Determine the (X, Y) coordinate at the center of the cell enclosing the given text.  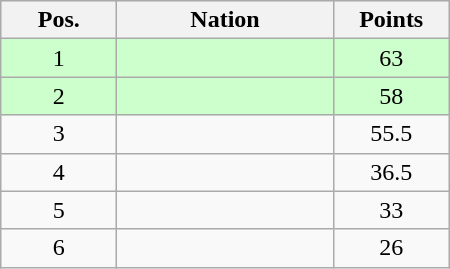
58 (391, 96)
26 (391, 248)
Nation (225, 20)
6 (59, 248)
1 (59, 58)
55.5 (391, 134)
5 (59, 210)
4 (59, 172)
63 (391, 58)
36.5 (391, 172)
Points (391, 20)
Pos. (59, 20)
2 (59, 96)
3 (59, 134)
33 (391, 210)
